Provide the [x, y] coordinate of the cell's center where the given text is located.  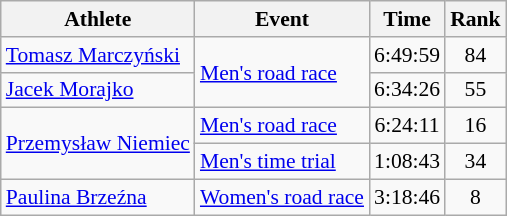
Women's road race [282, 197]
84 [476, 55]
34 [476, 162]
1:08:43 [407, 162]
6:24:11 [407, 126]
Time [407, 19]
Athlete [98, 19]
3:18:46 [407, 197]
Tomasz Marczyński [98, 55]
Jacek Morajko [98, 90]
6:34:26 [407, 90]
Event [282, 19]
Przemysław Niemiec [98, 144]
6:49:59 [407, 55]
Paulina Brzeźna [98, 197]
55 [476, 90]
16 [476, 126]
8 [476, 197]
Men's time trial [282, 162]
Rank [476, 19]
